Extract the [X, Y] coordinate from the center of the cell holding the provided text.  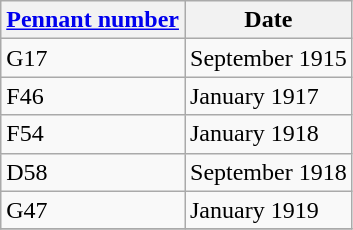
January 1918 [268, 134]
January 1919 [268, 210]
G47 [93, 210]
F46 [93, 96]
F54 [93, 134]
September 1915 [268, 58]
G17 [93, 58]
D58 [93, 172]
Pennant number [93, 20]
January 1917 [268, 96]
September 1918 [268, 172]
Date [268, 20]
